Identify which cell holds the provided text, then report its (x, y) central coordinate. 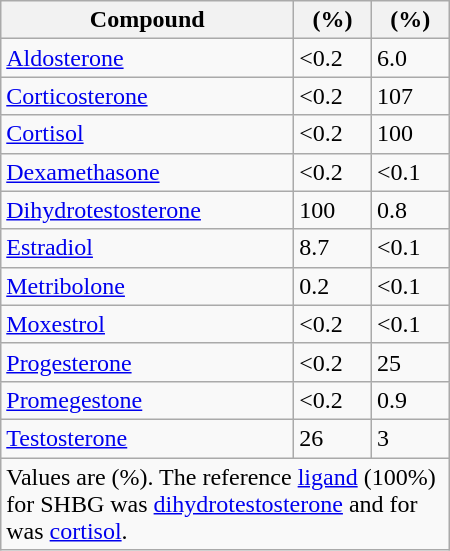
Testosterone (148, 438)
Dihydrotestosterone (148, 210)
0.8 (410, 210)
Aldosterone (148, 58)
0.9 (410, 400)
6.0 (410, 58)
Estradiol (148, 248)
3 (410, 438)
Cortisol (148, 134)
Progesterone (148, 362)
Dexamethasone (148, 172)
Promegestone (148, 400)
26 (333, 438)
0.2 (333, 286)
Values are (%). The reference ligand (100%) for SHBG was dihydrotestosterone and for was cortisol. (225, 504)
Metribolone (148, 286)
107 (410, 96)
Moxestrol (148, 324)
25 (410, 362)
Corticosterone (148, 96)
8.7 (333, 248)
Compound (148, 20)
